Determine the [X, Y] coordinate at the center of the cell enclosing the given text.  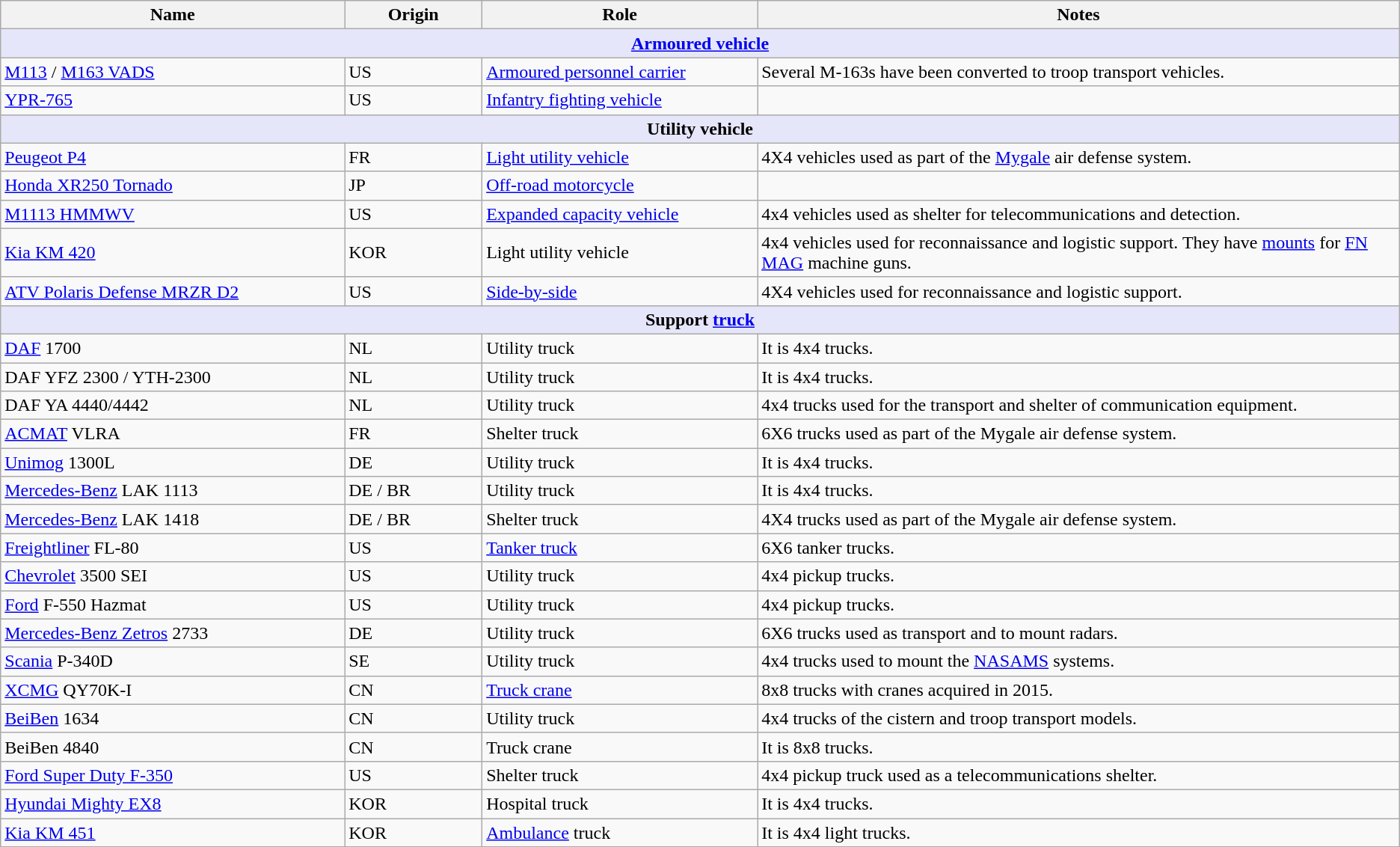
Notes [1078, 15]
JP [414, 186]
Hospital truck [620, 804]
It is 4x4 light trucks. [1078, 833]
BeiBen 4840 [173, 747]
XCMG QY70K-I [173, 690]
6X6 trucks used as transport and to mount radars. [1078, 633]
Utility vehicle [700, 129]
Role [620, 15]
4x4 vehicles used for reconnaissance and logistic support. They have mounts for FN MAG machine guns. [1078, 253]
4x4 trucks of the cistern and troop transport models. [1078, 718]
4X4 vehicles used for reconnaissance and logistic support. [1078, 291]
Peugeot P4 [173, 157]
Honda XR250 Tornado [173, 186]
6X6 tanker trucks. [1078, 548]
Armoured personnel carrier [620, 72]
4X4 vehicles used as part of the Mygale air defense system. [1078, 157]
It is 8x8 trucks. [1078, 747]
Infantry fighting vehicle [620, 100]
YPR-765 [173, 100]
Scania P-340D [173, 661]
M113 / M163 VADS [173, 72]
Hyundai Mighty EX8 [173, 804]
4x4 pickup truck used as a telecommunications shelter. [1078, 775]
Chevrolet 3500 SEI [173, 576]
Mercedes-Benz LAK 1113 [173, 491]
Ford Super Duty F-350 [173, 775]
Origin [414, 15]
Mercedes-Benz LAK 1418 [173, 519]
Ambulance truck [620, 833]
SE [414, 661]
Armoured vehicle [700, 43]
DAF YA 4440/4442 [173, 406]
4X4 trucks used as part of the Mygale air defense system. [1078, 519]
Support truck [700, 319]
8x8 trucks with cranes acquired in 2015. [1078, 690]
Unimog 1300L [173, 462]
4x4 vehicles used as shelter for telecommunications and detection. [1078, 214]
Side-by-side [620, 291]
M1113 HMMWV [173, 214]
4x4 trucks used to mount the NASAMS systems. [1078, 661]
DAF YFZ 2300 / YTH-2300 [173, 376]
Off-road motorcycle [620, 186]
Mercedes-Benz Zetros 2733 [173, 633]
DAF 1700 [173, 348]
ACMAT VLRA [173, 434]
Ford F-550 Hazmat [173, 605]
Several M-163s have been converted to troop transport vehicles. [1078, 72]
4x4 trucks used for the transport and shelter of communication equipment. [1078, 406]
Kia KM 451 [173, 833]
BeiBen 1634 [173, 718]
Name [173, 15]
Kia KM 420 [173, 253]
Freightliner FL-80 [173, 548]
Tanker truck [620, 548]
ATV Polaris Defense MRZR D2 [173, 291]
6X6 trucks used as part of the Mygale air defense system. [1078, 434]
Expanded capacity vehicle [620, 214]
